For the text-containing cell, return its midpoint in [X, Y] coordinate format. 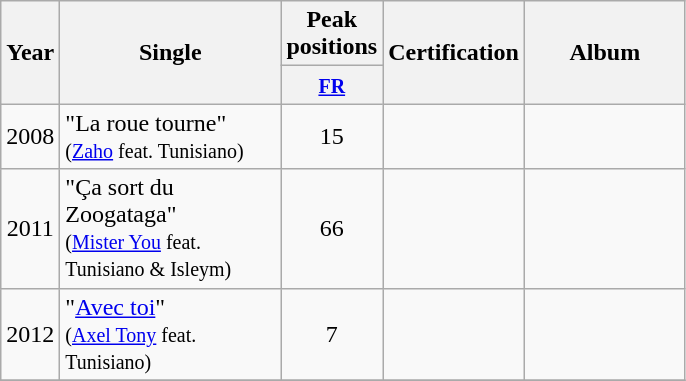
7 [332, 334]
2012 [30, 334]
"Avec toi" (Axel Tony feat. Tunisiano) [170, 334]
"La roue tourne" (Zaho feat. Tunisiano) [170, 136]
Year [30, 52]
66 [332, 228]
Certification [454, 52]
Album [604, 52]
2011 [30, 228]
Peak positions [332, 34]
2008 [30, 136]
15 [332, 136]
FR [332, 85]
Single [170, 52]
"Ça sort du Zoogataga" (Mister You feat. Tunisiano & Isleym) [170, 228]
